Provide the (x, y) coordinate of the cell's center where the given text is located.  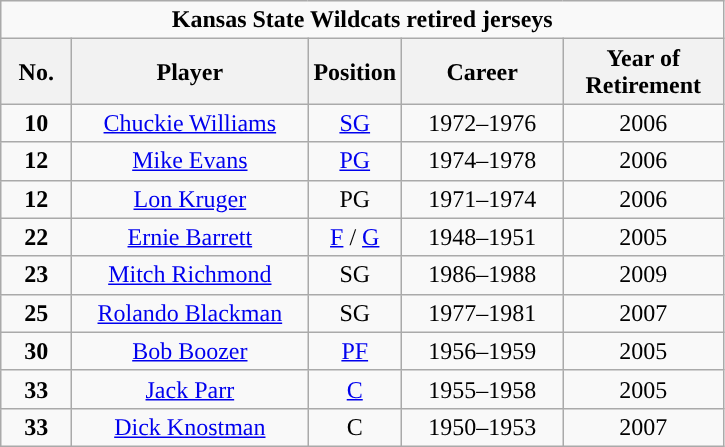
Chuckie Williams (190, 123)
22 (36, 237)
1950–1953 (482, 427)
2009 (644, 275)
25 (36, 313)
1986–1988 (482, 275)
Ernie Barrett (190, 237)
Dick Knostman (190, 427)
Bob Boozer (190, 351)
F / G (355, 237)
Rolando Blackman (190, 313)
Year of Retirement (644, 72)
1955–1958 (482, 389)
Jack Parr (190, 389)
23 (36, 275)
1972–1976 (482, 123)
Position (355, 72)
1948–1951 (482, 237)
PF (355, 351)
Mitch Richmond (190, 275)
1971–1974 (482, 199)
1977–1981 (482, 313)
30 (36, 351)
Kansas State Wildcats retired jerseys (362, 20)
1974–1978 (482, 161)
1956–1959 (482, 351)
Mike Evans (190, 161)
No. (36, 72)
Player (190, 72)
10 (36, 123)
Lon Kruger (190, 199)
Career (482, 72)
